Search for the cell housing the specified text and yield its (x, y) center coordinate. 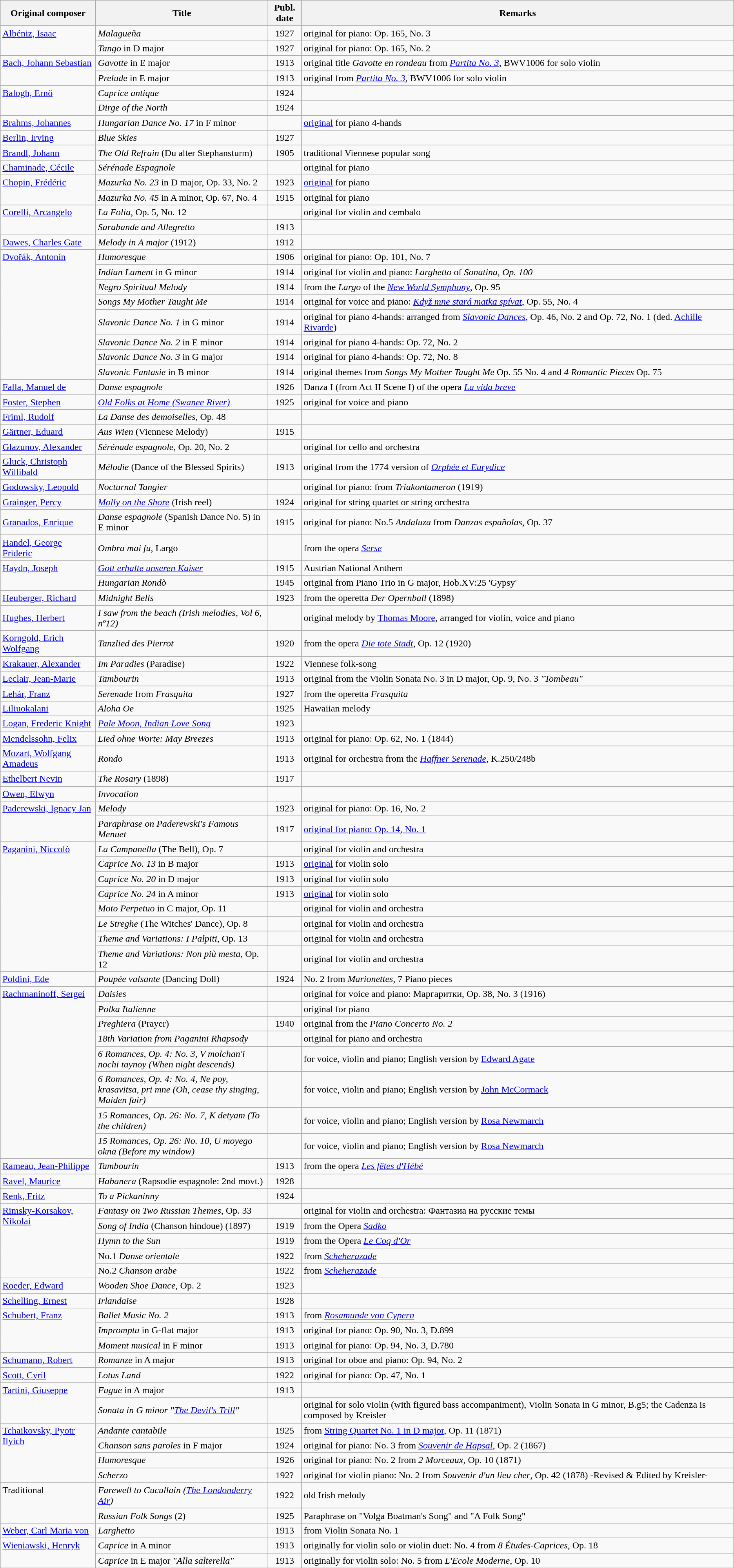
for voice, violin and piano; English version by Edward Agate (518, 1059)
Rachmaninoff, Sergei (48, 1073)
Polka Italienne (182, 1009)
Schumann, Robert (48, 1360)
Original composer (48, 13)
from String Quartet No. 1 in D major, Op. 11 (1871) (518, 1430)
No. 2 from Marionettes, 7 Piano pieces (518, 979)
traditional Viennese popular song (518, 152)
1912 (285, 242)
Roeder, Edward (48, 1285)
Mazurka No. 45 in A minor, Op. 67, No. 4 (182, 197)
for voice, violin and piano; English version by John McCormack (518, 1090)
Mendelssohn, Felix (48, 738)
original for piano: Op. 47, No. 1 (518, 1375)
Krakauer, Alexander (48, 664)
Gärtner, Eduard (48, 432)
Mozart, Wolfgang Amadeus (48, 759)
La Danse des demoiselles, Op. 48 (182, 417)
Indian Lament in G minor (182, 272)
original for violin and piano: Larghetto of Sonatina, Op. 100 (518, 272)
originally for violin solo or violin duet: No. 4 from 8 Études-Caprices, Op. 18 (518, 1545)
Brahms, Johannes (48, 123)
from Violin Sonata No. 1 (518, 1530)
Larghetto (182, 1530)
Sérénade espagnole, Op. 20, No. 2 (182, 446)
Liliuokalani (48, 708)
Song of India (Chanson hindoue) (1897) (182, 1226)
original from the Violin Sonata No. 3 in D major, Op. 9, No. 3 "Tombeau" (518, 679)
Weber, Carl Maria von (48, 1530)
Prelude in E major (182, 78)
original for string quartet or string orchestra (518, 502)
Balogh, Ernő (48, 100)
Scherzo (182, 1475)
Moto Perpetuo in C major, Op. 11 (182, 909)
Traditional (48, 1503)
Leclair, Jean-Marie (48, 679)
from the Largo of the New World Symphony, Op. 95 (518, 287)
Moment musical in F minor (182, 1345)
Korngold, Erich Wolfgang (48, 644)
Molly on the Shore (Irish reel) (182, 502)
Invocation (182, 794)
Glazunov, Alexander (48, 446)
original for piano: from Triakontameron (1919) (518, 487)
Paraphrase on Paderewski's Famous Menuet (182, 829)
original for piano 4-hands: Op. 72, No. 2 (518, 342)
Daisies (182, 994)
from the Opera Sadko (518, 1226)
original from the Piano Concerto No. 2 (518, 1024)
Lehár, Franz (48, 693)
Tanzlied des Pierrot (182, 644)
1906 (285, 257)
Rimsky-Korsakov, Nikolai (48, 1241)
Schubert, Franz (48, 1330)
18th Variation from Paganini Rhapsody (182, 1039)
No.2 Chanson arabe (182, 1270)
Rameau, Jean-Philippe (48, 1166)
Midnight Bells (182, 598)
192? (285, 1475)
original themes from Songs My Mother Taught Me Op. 55 No. 4 and 4 Romantic Pieces Op. 75 (518, 372)
original from Partita No. 3, BWV1006 for solo violin (518, 78)
Slavonic Fantasie in B minor (182, 372)
original for piano: No.5 Andaluza from Danzas españolas, Op. 37 (518, 522)
1945 (285, 583)
Irlandaise (182, 1300)
Schelling, Ernest (48, 1300)
Lied ohne Worte: May Breezes (182, 738)
Chaminade, Cécile (48, 167)
No.1 Danse orientale (182, 1256)
original for piano: Op. 90, No. 3, D.899 (518, 1330)
Gluck, Christoph Willibald (48, 467)
Theme and Variations: I Palpiti, Op. 13 (182, 938)
original for voice and piano: Když mne stará matka spívat, Op. 55, No. 4 (518, 302)
original for voice and piano: Маргаритки, Op. 38, No. 3 (1916) (518, 994)
Austrian National Anthem (518, 568)
La Campanella (The Bell), Op. 7 (182, 849)
Fugue in A major (182, 1390)
Hughes, Herbert (48, 618)
Poupée valsante (Dancing Doll) (182, 979)
Danse espagnole (Spanish Dance No. 5) in E minor (182, 522)
from the opera Les fêtes d'Hébé (518, 1166)
The Old Refrain (Du alter Stephansturm) (182, 152)
original for orchestra from the Haffner Serenade, K.250/248b (518, 759)
original for piano: No. 2 from 2 Morceaux, Op. 10 (1871) (518, 1460)
Paderewski, Ignacy Jan (48, 822)
Caprice No. 13 in B major (182, 864)
Godowsky, Leopold (48, 487)
Hungarian Rondò (182, 583)
original for piano: Op. 101, No. 7 (518, 257)
Heuberger, Richard (48, 598)
Paraphrase on "Volga Boatman's Song" and "A Folk Song" (518, 1515)
Melody in A major (1912) (182, 242)
Scott, Cyril (48, 1375)
Theme and Variations: Non più mesta, Op. 12 (182, 959)
Danse espagnole (182, 387)
Viennese folk-song (518, 664)
Tartini, Giuseppe (48, 1403)
Caprice No. 20 in D major (182, 879)
Corelli, Arcangelo (48, 220)
Mazurka No. 23 in D major, Op. 33, No. 2 (182, 182)
from Rosamunde von Cypern (518, 1316)
1920 (285, 644)
from the operetta Der Opernball (1898) (518, 598)
Aus Wien (Viennese Melody) (182, 432)
Ombra mai fu, Largo (182, 548)
Romanze in A major (182, 1360)
original for piano: Op. 14, No. 1 (518, 829)
original for piano: Op. 62, No. 1 (1844) (518, 738)
Caprice in E major "Alla salterella" (182, 1561)
Grainger, Percy (48, 502)
Dirge of the North (182, 108)
Granados, Enrique (48, 522)
Malagueña (182, 33)
Dawes, Charles Gate (48, 242)
Old Folks at Home (Swanee River) (182, 402)
Title (182, 13)
Serenade from Frasquita (182, 693)
original for piano: Op. 94, No. 3, D.780 (518, 1345)
Chanson sans paroles in F major (182, 1445)
Renk, Fritz (48, 1196)
15 Romances, Op. 26: No. 7, K detyam (To the children) (182, 1120)
Dvořák, Antonín (48, 315)
original from Piano Trio in G major, Hob.XV:25 'Gypsy' (518, 583)
Sérénade Espagnole (182, 167)
1905 (285, 152)
Nocturnal Tangier (182, 487)
Blue Skies (182, 138)
original for violin and orchestra: Фантазиа на русские темы (518, 1211)
original for violin piano: No. 2 from Souvenir d'un lieu cher, Op. 42 (1878) -Revised & Edited by Kreisler- (518, 1475)
original for solo violin (with figured bass accompaniment), Violin Sonata in G minor, B.g5; the Cadenza is composed by Kreisler (518, 1410)
Russian Folk Songs (2) (182, 1515)
I saw from the beach (Irish melodies, Vol 6, nº12) (182, 618)
Tango in D major (182, 48)
Preghiera (Prayer) (182, 1024)
Habanera (Rapsodie espagnole: 2nd movt.) (182, 1181)
old Irish melody (518, 1495)
original for piano and orchestra (518, 1039)
Songs My Mother Taught Me (182, 302)
Farewell to Cucullain (The Londonderry Air) (182, 1495)
Fantasy on Two Russian Themes, Op. 33 (182, 1211)
Danza I (from Act II Scene I) of the opera La vida breve (518, 387)
6 Romances, Op. 4: No. 4, Ne poy, krasavitsa, pri mne (Oh, cease thy singing, Maiden fair) (182, 1090)
Slavonic Dance No. 3 in G major (182, 357)
from the opera Die tote Stadt, Op. 12 (1920) (518, 644)
1940 (285, 1024)
original from the 1774 version of Orphée et Eurydice (518, 467)
Albéniz, Isaac (48, 41)
Hymn to the Sun (182, 1241)
Publ.date (285, 13)
Andante cantabile (182, 1430)
Logan, Frederic Knight (48, 723)
Ethelbert Nevin (48, 779)
Poldini, Ede (48, 979)
Lotus Land (182, 1375)
Gott erhalte unseren Kaiser (182, 568)
original for piano: Op. 165, No. 3 (518, 33)
Negro Spiritual Melody (182, 287)
Pale Moon, Indian Love Song (182, 723)
Tchaikovsky, Pyotr Ilyich (48, 1453)
Falla, Manuel de (48, 387)
Owen, Elwyn (48, 794)
Ravel, Maurice (48, 1181)
Le Streghe (The Witches' Dance), Op. 8 (182, 924)
Rondo (182, 759)
6 Romances, Op. 4: No. 3, V molchan'i nochi taynoy (When night descends) (182, 1059)
The Rosary (1898) (182, 779)
Slavonic Dance No. 1 in G minor (182, 322)
Hungarian Dance No. 17 in F minor (182, 123)
original for piano: Op. 165, No. 2 (518, 48)
Sonata in G minor "The Devil's Trill" (182, 1410)
Gavotte in E major (182, 63)
Melody (182, 809)
Caprice in A minor (182, 1545)
original for piano 4-hands: arranged from Slavonic Dances, Op. 46, No. 2 and Op. 72, No. 1 (ded. Achille Rivarde) (518, 322)
Caprice No. 24 in A minor (182, 894)
Aloha Oe (182, 708)
originally for violin solo: No. 5 from L'Ecole Moderne, Op. 10 (518, 1561)
original title Gavotte en rondeau from Partita No. 3, BWV1006 for solo violin (518, 63)
original for voice and piano (518, 402)
Berlin, Irving (48, 138)
Chopin, Frédéric (48, 190)
Foster, Stephen (48, 402)
Bach, Johann Sebastian (48, 71)
Friml, Rudolf (48, 417)
original for piano 4-hands (518, 123)
original for piano: Op. 16, No. 2 (518, 809)
Im Paradies (Paradise) (182, 664)
Sarabande and Allegretto (182, 227)
Caprice antique (182, 93)
Impromptu in G-flat major (182, 1330)
La Folia, Op. 5, No. 12 (182, 212)
To a Pickaninny (182, 1196)
Handel, George Frideric (48, 548)
Slavonic Dance No. 2 in E minor (182, 342)
original for violin and cembalo (518, 212)
from the Opera Le Coq d'Or (518, 1241)
original for piano: No. 3 from Souvenir de Hapsal, Op. 2 (1867) (518, 1445)
from the opera Serse (518, 548)
Remarks (518, 13)
Wooden Shoe Dance, Op. 2 (182, 1285)
Ballet Music No. 2 (182, 1316)
original for cello and orchestra (518, 446)
original for oboe and piano: Op. 94, No. 2 (518, 1360)
Wieniawski, Henryk (48, 1553)
Brandl, Johann (48, 152)
Mélodie (Dance of the Blessed Spirits) (182, 467)
original melody by Thomas Moore, arranged for violin, voice and piano (518, 618)
Haydn, Joseph (48, 575)
from the operetta Frasquita (518, 693)
15 Romances, Op. 26: No. 10, U moyego okna (Before my window) (182, 1146)
Paganini, Niccolò (48, 907)
Hawaiian melody (518, 708)
original for piano 4-hands: Op. 72, No. 8 (518, 357)
